For the text-containing cell, return its midpoint in [x, y] coordinate format. 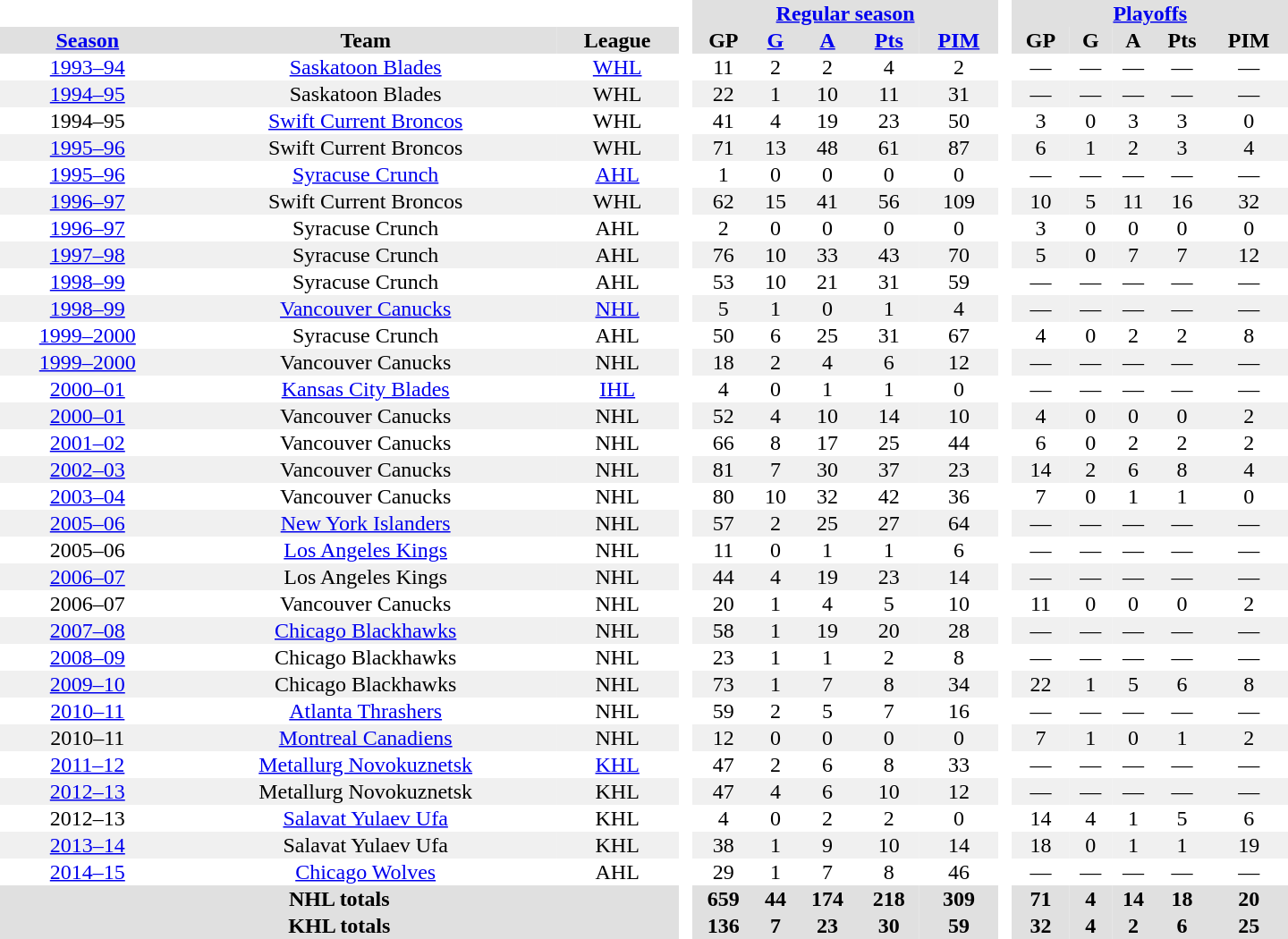
70 [959, 255]
73 [723, 684]
2009–10 [88, 684]
57 [723, 523]
New York Islanders [366, 523]
36 [959, 496]
42 [889, 496]
81 [723, 469]
Playoffs [1150, 13]
2011–12 [88, 765]
KHL totals [340, 926]
Regular season [844, 13]
2008–09 [88, 657]
67 [959, 335]
13 [775, 148]
46 [959, 872]
29 [723, 872]
Kansas City Blades [366, 389]
2007–08 [88, 630]
48 [828, 148]
174 [828, 899]
9 [828, 845]
2003–04 [88, 496]
IHL [617, 389]
56 [889, 201]
2014–15 [88, 872]
218 [889, 899]
62 [723, 201]
76 [723, 255]
Season [88, 40]
Atlanta Thrashers [366, 711]
League [617, 40]
Montreal Canadiens [366, 738]
58 [723, 630]
28 [959, 630]
37 [889, 469]
1993–94 [88, 67]
34 [959, 684]
2002–03 [88, 469]
1997–98 [88, 255]
80 [723, 496]
21 [828, 282]
64 [959, 523]
Team [366, 40]
2001–02 [88, 443]
109 [959, 201]
Chicago Wolves [366, 872]
38 [723, 845]
61 [889, 148]
NHL totals [340, 899]
43 [889, 255]
659 [723, 899]
66 [723, 443]
87 [959, 148]
136 [723, 926]
27 [889, 523]
2013–14 [88, 845]
52 [723, 416]
309 [959, 899]
15 [775, 201]
17 [828, 443]
53 [723, 282]
